Scan for the cell matching the given text and deliver its [X, Y] coordinate at center. 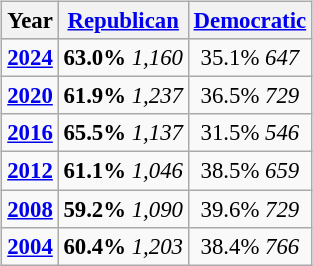
31.5% 546 [250, 133]
2012 [30, 171]
60.4% 1,203 [123, 246]
Democratic [250, 21]
2024 [30, 58]
63.0% 1,160 [123, 58]
Republican [123, 21]
61.1% 1,046 [123, 171]
38.4% 766 [250, 246]
2004 [30, 246]
61.9% 1,237 [123, 96]
38.5% 659 [250, 171]
2016 [30, 133]
36.5% 729 [250, 96]
2008 [30, 209]
39.6% 729 [250, 209]
59.2% 1,090 [123, 209]
65.5% 1,137 [123, 133]
2020 [30, 96]
35.1% 647 [250, 58]
Year [30, 21]
